Return [x, y] of the center of cell containing provided text 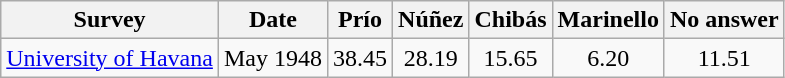
Marinello [608, 20]
Survey [110, 20]
May 1948 [272, 58]
38.45 [360, 58]
University of Havana [110, 58]
28.19 [431, 58]
Prío [360, 20]
15.65 [510, 58]
No answer [724, 20]
Núñez [431, 20]
6.20 [608, 58]
Date [272, 20]
Chibás [510, 20]
11.51 [724, 58]
